From the cell containing the given text, extract its center point as [x, y] coordinate. 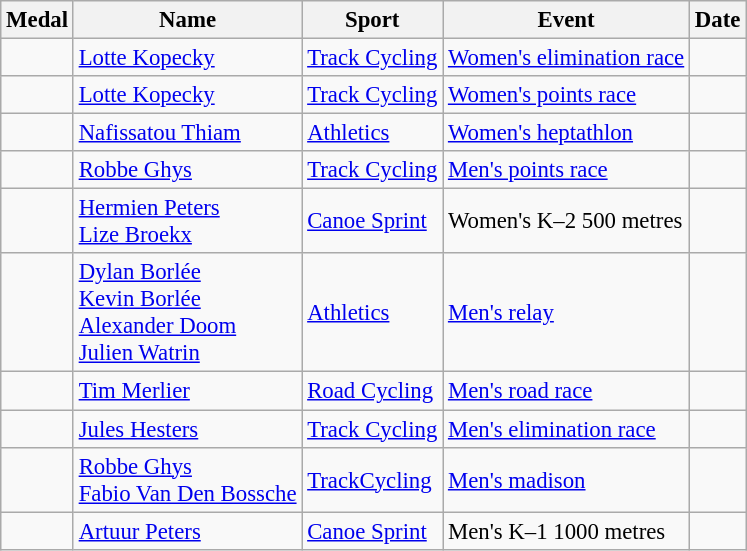
Sport [372, 20]
Robbe GhysFabio Van Den Bossche [187, 480]
Women's points race [566, 95]
Men's madison [566, 480]
Jules Hesters [187, 429]
Men's relay [566, 314]
Women's elimination race [566, 58]
Name [187, 20]
Men's points race [566, 170]
Date [718, 20]
Artuur Peters [187, 531]
Dylan BorléeKevin BorléeAlexander DoomJulien Watrin [187, 314]
Men's elimination race [566, 429]
Women's heptathlon [566, 133]
Nafissatou Thiam [187, 133]
Medal [38, 20]
Robbe Ghys [187, 170]
Event [566, 20]
Men's K–1 1000 metres [566, 531]
Tim Merlier [187, 391]
Hermien PetersLize Broekx [187, 222]
Road Cycling [372, 391]
Men's road race [566, 391]
TrackCycling [372, 480]
Women's K–2 500 metres [566, 222]
